From the cell containing the given text, extract its center point as (X, Y) coordinate. 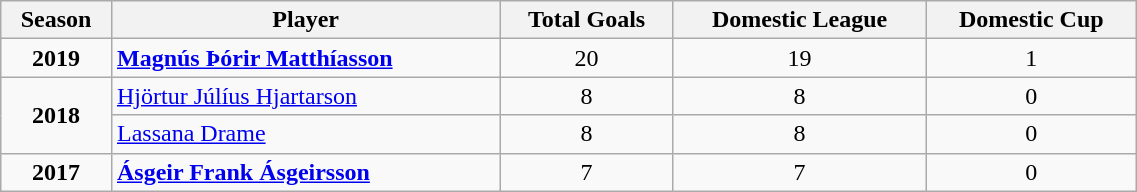
Player (305, 20)
Season (56, 20)
20 (587, 58)
2017 (56, 172)
2018 (56, 115)
Ásgeir Frank Ásgeirsson (305, 172)
Hjörtur Júlíus Hjartarson (305, 96)
Lassana Drame (305, 134)
Domestic League (799, 20)
Total Goals (587, 20)
19 (799, 58)
Domestic Cup (1032, 20)
2019 (56, 58)
Magnús Þórir Matthíasson (305, 58)
1 (1032, 58)
